Return the [x, y] coordinate for the center point of the cell that contains the specified text.  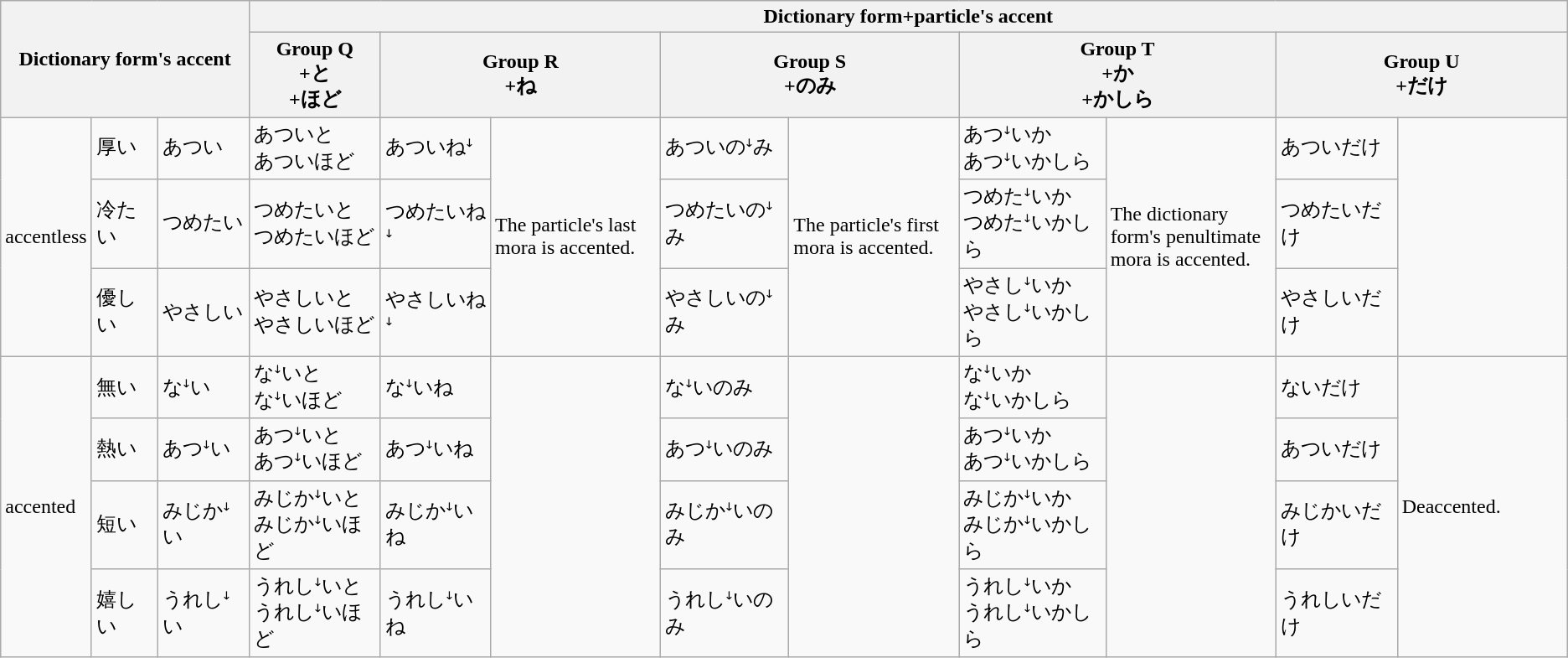
ないだけ [1337, 387]
つめたいだけ [1337, 224]
みじかꜜい [203, 525]
つめたꜜいかつめたꜜいかしら [1032, 224]
うれしꜜいのみ [725, 614]
Group R+ね [520, 75]
accentless [46, 236]
あついねꜜ [436, 148]
みじかꜜいかみじかꜜいかしら [1032, 525]
厚い [124, 148]
Dictionary form+particle's accent [908, 17]
あつꜜいとあつꜜいほど [315, 449]
Dictionary form's accent [126, 59]
Group S+のみ [810, 75]
あついとあついほど [315, 148]
Group U+だけ [1421, 75]
短い [124, 525]
みじかいだけ [1337, 525]
みじかꜜいね [436, 525]
やさしꜜいかやさしꜜいかしら [1032, 313]
つめたいとつめたいほど [315, 224]
Deaccented. [1483, 506]
うれしꜜいとうれしꜜいほど [315, 614]
やさしいねꜜ [436, 313]
なꜜいね [436, 387]
うれしいだけ [1337, 614]
つめたいねꜜ [436, 224]
あつい [203, 148]
やさしいとやさしいほど [315, 313]
うれしꜜい [203, 614]
Group T+か+かしら [1117, 75]
なꜜい [203, 387]
やさしいだけ [1337, 313]
あついのꜜみ [725, 148]
冷たい [124, 224]
あつꜜい [203, 449]
The particle's last mora is accented. [576, 236]
熱い [124, 449]
あつꜜいね [436, 449]
なꜜいのみ [725, 387]
うれしꜜいね [436, 614]
Group Q+と+ほど [315, 75]
嬉しい [124, 614]
みじかꜜいのみ [725, 525]
やさしい [203, 313]
なꜜいかなꜜいかしら [1032, 387]
accented [46, 506]
The particle's first mora is accented. [874, 236]
やさしいのꜜみ [725, 313]
The dictionary form's penultimate mora is accented. [1191, 236]
なꜜいとなꜜいほど [315, 387]
つめたいのꜜみ [725, 224]
優しい [124, 313]
無い [124, 387]
つめたい [203, 224]
みじかꜜいとみじかꜜいほど [315, 525]
あつꜜいのみ [725, 449]
うれしꜜいかうれしꜜいかしら [1032, 614]
